For the text-containing cell, return its midpoint in [X, Y] coordinate format. 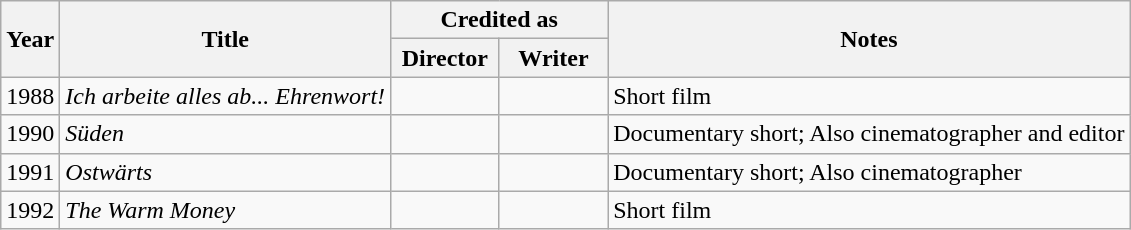
Süden [226, 134]
Director [446, 58]
Ostwärts [226, 172]
The Warm Money [226, 210]
Documentary short; Also cinematographer and editor [869, 134]
Year [30, 39]
1992 [30, 210]
1988 [30, 96]
Title [226, 39]
Notes [869, 39]
Credited as [500, 20]
Documentary short; Also cinematographer [869, 172]
1991 [30, 172]
Ich arbeite alles ab... Ehrenwort! [226, 96]
Writer [554, 58]
1990 [30, 134]
